Provide the [X, Y] coordinate of the cell's center where the given text is located.  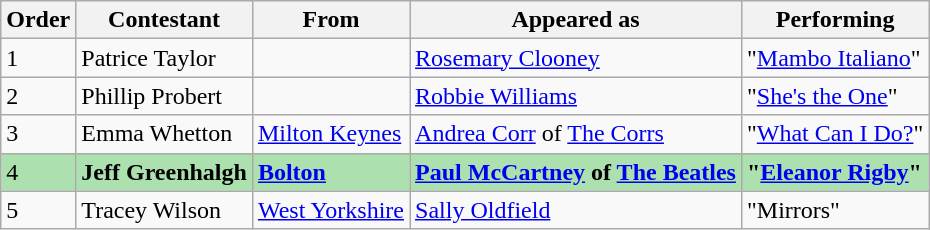
Bolton [330, 172]
From [330, 20]
Milton Keynes [330, 134]
Tracey Wilson [164, 210]
5 [38, 210]
Jeff Greenhalgh [164, 172]
"Eleanor Rigby" [834, 172]
Order [38, 20]
West Yorkshire [330, 210]
Sally Oldfield [576, 210]
Performing [834, 20]
Robbie Williams [576, 96]
4 [38, 172]
Contestant [164, 20]
Emma Whetton [164, 134]
"Mambo Italiano" [834, 58]
Paul McCartney of The Beatles [576, 172]
2 [38, 96]
"Mirrors" [834, 210]
Rosemary Clooney [576, 58]
1 [38, 58]
3 [38, 134]
Phillip Probert [164, 96]
"What Can I Do?" [834, 134]
Appeared as [576, 20]
Patrice Taylor [164, 58]
"She's the One" [834, 96]
Andrea Corr of The Corrs [576, 134]
